Return [x, y] of the center of cell containing provided text 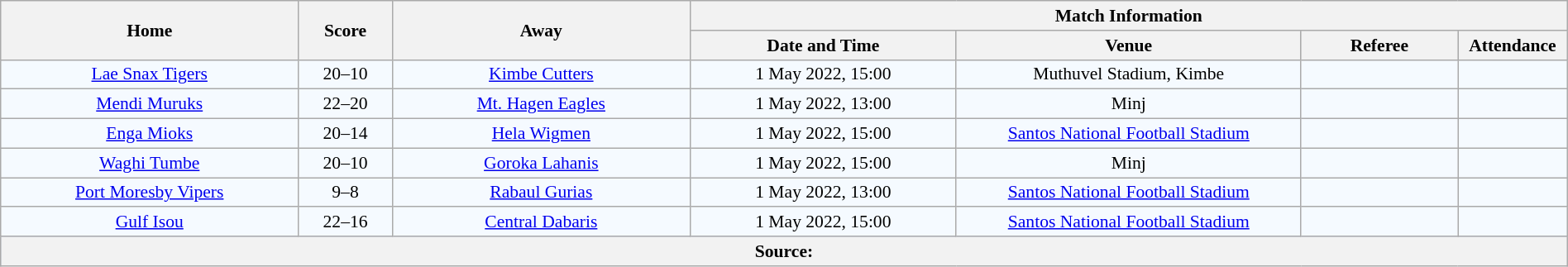
Score [346, 30]
Venue [1128, 45]
Muthuvel Stadium, Kimbe [1128, 74]
Mendi Muruks [150, 104]
20–14 [346, 134]
Goroka Lahanis [541, 163]
9–8 [346, 193]
Date and Time [823, 45]
Match Information [1128, 16]
Port Moresby Vipers [150, 193]
22–20 [346, 104]
Home [150, 30]
Enga Mioks [150, 134]
Away [541, 30]
Hela Wigmen [541, 134]
Lae Snax Tigers [150, 74]
Kimbe Cutters [541, 74]
Rabaul Gurias [541, 193]
Attendance [1513, 45]
Referee [1379, 45]
22–16 [346, 222]
Waghi Tumbe [150, 163]
Mt. Hagen Eagles [541, 104]
Gulf Isou [150, 222]
Central Dabaris [541, 222]
Source: [784, 251]
